Identify which cell holds the provided text, then report its (X, Y) central coordinate. 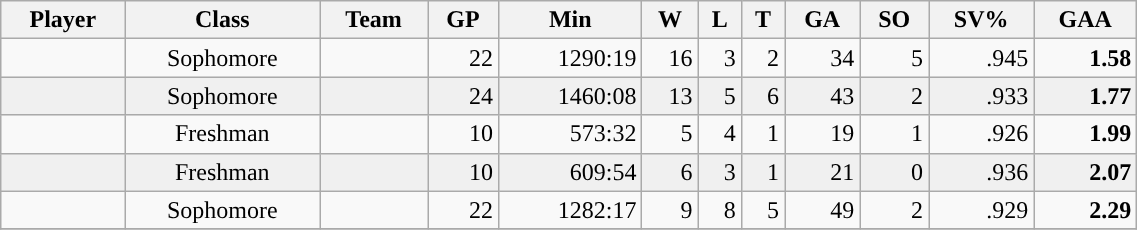
21 (822, 172)
24 (464, 96)
Min (570, 20)
Player (63, 20)
43 (822, 96)
13 (670, 96)
.933 (982, 96)
1282:17 (570, 210)
1460:08 (570, 96)
GA (822, 20)
SO (894, 20)
49 (822, 210)
.936 (982, 172)
0 (894, 172)
W (670, 20)
L (720, 20)
T (762, 20)
1.58 (1086, 58)
GP (464, 20)
GAA (1086, 20)
34 (822, 58)
1.77 (1086, 96)
609:54 (570, 172)
Team (374, 20)
SV% (982, 20)
.929 (982, 210)
1290:19 (570, 58)
19 (822, 134)
16 (670, 58)
1.99 (1086, 134)
Class (222, 20)
4 (720, 134)
.945 (982, 58)
2.29 (1086, 210)
.926 (982, 134)
8 (720, 210)
573:32 (570, 134)
2.07 (1086, 172)
9 (670, 210)
